Output the (X, Y) coordinate of the center of the cell containing the given text.  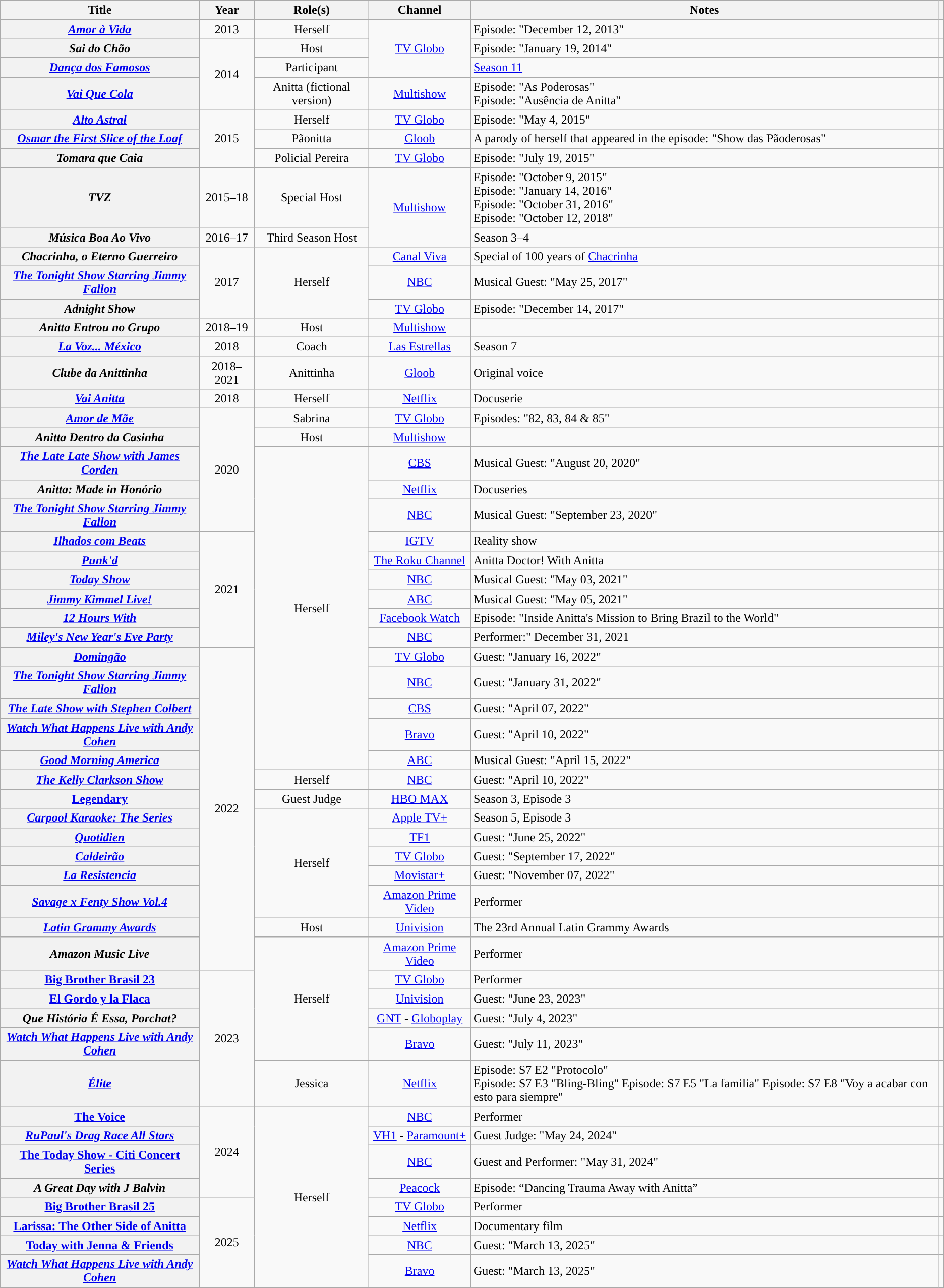
Guest: "July 11, 2023" (704, 1044)
Guest: "January 31, 2022" (704, 683)
HBO MAX (420, 799)
Larissa: The Other Side of Anitta (100, 1226)
Jimmy Kimmel Live! (100, 599)
Vai Que Cola (100, 94)
The Late Show with Stephen Colbert (100, 709)
2018–19 (227, 328)
2015–18 (227, 198)
Season 7 (704, 347)
Season 11 (704, 68)
Documentary film (704, 1226)
Musical Guest: "April 15, 2022" (704, 760)
Episode: "Inside Anitta's Mission to Bring Brazil to the World" (704, 618)
Jessica (312, 1084)
Las Estrellas (420, 347)
12 Hours With (100, 618)
Anittinha (312, 373)
Amazon Music Live (100, 953)
RuPaul's Drag Race All Stars (100, 1136)
Performer:" December 31, 2021 (704, 637)
Punk'd (100, 560)
Guest: "June 25, 2022" (704, 837)
2018–2021 (227, 373)
Coach (312, 347)
Guest Judge: "May 24, 2024" (704, 1136)
Guest: "July 4, 2023" (704, 1018)
Sabrina (312, 418)
Anitta (fictional version) (312, 94)
Musical Guest: "May 03, 2021" (704, 579)
Episode: "January 19, 2014" (704, 48)
Guest Judge (312, 799)
Guest and Performer: "May 31, 2024" (704, 1162)
La Voz... México (100, 347)
Amor de Mãe (100, 418)
Episode: S7 E2 "Protocolo"Episode: S7 E3 "Bling-Bling" Episode: S7 E5 "La familia" Episode: S7 E8 "Voy a acabar con esto para siempre" (704, 1084)
Musical Guest: "May 05, 2021" (704, 599)
2020 (227, 470)
Amor à Vida (100, 29)
Guest: "June 23, 2023" (704, 999)
Caldeirão (100, 856)
Guest: "April 07, 2022" (704, 709)
2023 (227, 1038)
Peacock (420, 1188)
Episode: "July 19, 2015" (704, 158)
Year (227, 10)
Musical Guest: "September 23, 2020" (704, 515)
Channel (420, 10)
Savage x Fenty Show Vol.4 (100, 902)
Guest: "January 16, 2022" (704, 656)
Anitta: Made in Honório (100, 489)
The Today Show - Citi Concert Series (100, 1162)
Legendary (100, 799)
Facebook Watch (420, 618)
Policial Pereira (312, 158)
Episode: "December 14, 2017" (704, 308)
TVZ (100, 198)
2021 (227, 589)
Season 3–4 (704, 237)
TF1 (420, 837)
Season 5, Episode 3 (704, 818)
Alto Astral (100, 120)
The Roku Channel (420, 560)
Good Morning America (100, 760)
Tomara que Caia (100, 158)
Clube da Anittinha (100, 373)
Apple TV+ (420, 818)
La Resistencia (100, 875)
Musical Guest: "August 20, 2020" (704, 463)
The Late Late Show with James Corden (100, 463)
2016–17 (227, 237)
Guest: "November 07, 2022" (704, 875)
Episode: "December 12, 2013" (704, 29)
Carpool Karaoke: The Series (100, 818)
Docuserie (704, 399)
Third Season Host (312, 237)
Anitta Entrou no Grupo (100, 328)
Canal Viva (420, 256)
IGTV (420, 541)
Anitta Doctor! With Anitta (704, 560)
Musical Guest: "May 25, 2017" (704, 282)
Original voice (704, 373)
Sai do Chão (100, 48)
2013 (227, 29)
Vai Anitta (100, 399)
Movistar+ (420, 875)
Special Host (312, 198)
2022 (227, 808)
Que História É Essa, Porchat? (100, 1018)
Pãonitta (312, 139)
A parody of herself that appeared in the episode: "Show das Pãoderosas" (704, 139)
Ilhados com Beats (100, 541)
Quotidien (100, 837)
Domingão (100, 656)
VH1 - Paramount+ (420, 1136)
Today Show (100, 579)
Special of 100 years of Chacrinha (704, 256)
A Great Day with J Balvin (100, 1188)
Élite (100, 1084)
2017 (227, 282)
2015 (227, 139)
Episode: "May 4, 2015" (704, 120)
Role(s) (312, 10)
2025 (227, 1243)
Participant (312, 68)
El Gordo y la Flaca (100, 999)
Big Brother Brasil 23 (100, 979)
2024 (227, 1152)
Guest: "September 17, 2022" (704, 856)
Big Brother Brasil 25 (100, 1207)
The Kelly Clarkson Show (100, 780)
2014 (227, 75)
Anitta Dentro da Casinha (100, 437)
Dança dos Famosos (100, 68)
Osmar the First Slice of the Loaf (100, 139)
Chacrinha, o Eterno Guerreiro (100, 256)
Reality show (704, 541)
The 23rd Annual Latin Grammy Awards (704, 927)
Miley's New Year's Eve Party (100, 637)
The Voice (100, 1117)
Latin Grammy Awards (100, 927)
Today with Jenna & Friends (100, 1245)
Episodes: "82, 83, 84 & 85" (704, 418)
Adnight Show (100, 308)
Episode: "As Poderosas"Episode: "Ausência de Anitta" (704, 94)
GNT - Globoplay (420, 1018)
Title (100, 10)
Docuseries (704, 489)
Notes (704, 10)
Episode: "October 9, 2015"Episode: "January 14, 2016"Episode: "October 31, 2016"Episode: "October 12, 2018" (704, 198)
Música Boa Ao Vivo (100, 237)
Season 3, Episode 3 (704, 799)
Episode: “Dancing Trauma Away with Anitta” (704, 1188)
